Search for the cell housing the specified text and yield its [x, y] center coordinate. 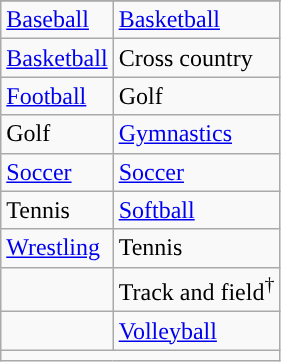
Cross country [196, 58]
Volleyball [196, 331]
Football [57, 96]
Gymnastics [196, 134]
Track and field† [196, 290]
Baseball [57, 20]
Softball [196, 210]
Wrestling [57, 248]
